Identify which cell holds the provided text, then report its (X, Y) central coordinate. 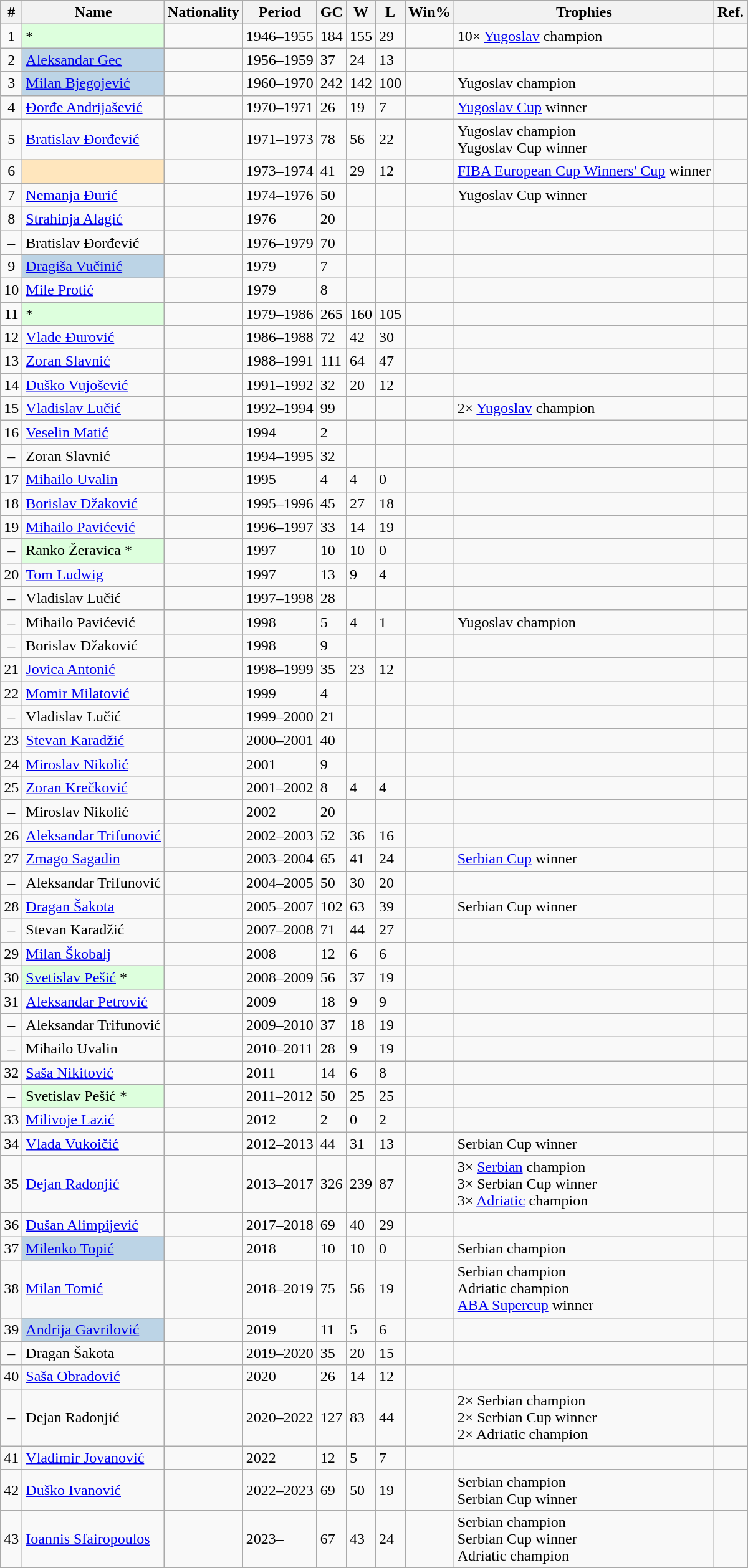
1960–1970 (279, 83)
34 (11, 1144)
83 (360, 1417)
239 (360, 1184)
1986–1988 (279, 338)
38 (11, 1289)
2023– (279, 1539)
Saša Obradović (93, 1377)
Serbian championSerbian Cup winnerAdriatic champion (583, 1539)
2007–2008 (279, 930)
99 (332, 409)
111 (332, 361)
2009–2010 (279, 1025)
242 (332, 83)
184 (332, 36)
70 (332, 242)
17 (11, 480)
102 (332, 906)
1997–1998 (279, 598)
1988–1991 (279, 361)
2022 (279, 1458)
2008 (279, 954)
Aleksandar Gec (93, 60)
Aleksandar Petrović (93, 1001)
1996–1997 (279, 527)
1976 (279, 219)
Milan Škobalj (93, 954)
63 (360, 906)
Nemanja Đurić (93, 195)
2018 (279, 1248)
FIBA European Cup Winners' Cup winner (583, 171)
127 (332, 1417)
142 (360, 83)
2002 (279, 812)
Serbian championAdriatic championABA Supercup winner (583, 1289)
87 (390, 1184)
Serbian championSerbian Cup winner (583, 1490)
Win% (430, 12)
Vladimir Jovanović (93, 1458)
2004–2005 (279, 883)
2019–2020 (279, 1353)
Trophies (583, 12)
Mile Protić (93, 290)
Milenko Topić (93, 1248)
Duško Ivanović (93, 1490)
Ref. (731, 12)
2012 (279, 1120)
2017–2018 (279, 1225)
Ranko Žeravica * (93, 551)
Zoran Krečković (93, 788)
Saša Nikitović (93, 1072)
2008–2009 (279, 977)
2020–2022 (279, 1417)
2003–2004 (279, 859)
47 (390, 361)
2012–2013 (279, 1144)
10× Yugoslav champion (583, 36)
GC (332, 12)
2010–2011 (279, 1048)
1970–1971 (279, 107)
Ioannis Sfairopoulos (93, 1539)
1995 (279, 480)
1999–2000 (279, 717)
Yugoslav championYugoslav Cup winner (583, 140)
1994–1995 (279, 456)
W (360, 12)
2020 (279, 1377)
Zmago Sagadin (93, 859)
2× Yugoslav champion (583, 409)
2018–2019 (279, 1289)
1994 (279, 432)
1995–1996 (279, 503)
65 (332, 859)
2011–2012 (279, 1096)
2019 (279, 1329)
2001 (279, 764)
75 (332, 1289)
Dušan Alimpijević (93, 1225)
45 (332, 503)
105 (390, 313)
Momir Milatović (93, 693)
Strahinja Alagić (93, 219)
71 (332, 930)
1971–1973 (279, 140)
155 (360, 36)
2001–2002 (279, 788)
L (390, 12)
1998–1999 (279, 669)
52 (332, 835)
Veselin Matić (93, 432)
2013–2017 (279, 1184)
2005–2007 (279, 906)
Jovica Antonić (93, 669)
Nationality (204, 12)
3 (11, 83)
1991–1992 (279, 385)
78 (332, 140)
2000–2001 (279, 741)
1946–1955 (279, 36)
67 (332, 1539)
64 (360, 361)
265 (332, 313)
Andrija Gavrilović (93, 1329)
1976–1979 (279, 242)
2009 (279, 1001)
Milan Tomić (93, 1289)
Dragiša Vučinić (93, 266)
2011 (279, 1072)
2022–2023 (279, 1490)
1973–1974 (279, 171)
Tom Ludwig (93, 574)
Duško Vujošević (93, 385)
1974–1976 (279, 195)
326 (332, 1184)
160 (360, 313)
Milivoje Lazić (93, 1120)
100 (390, 83)
72 (332, 338)
1956–1959 (279, 60)
Name (93, 12)
1992–1994 (279, 409)
Vlade Đurović (93, 338)
Period (279, 12)
1979–1986 (279, 313)
Đorđe Andrijašević (93, 107)
1999 (279, 693)
Serbian champion (583, 1248)
2× Serbian champion2× Serbian Cup winner2× Adriatic champion (583, 1417)
Milan Bjegojević (93, 83)
3× Serbian champion3× Serbian Cup winner3× Adriatic champion (583, 1184)
# (11, 12)
2002–2003 (279, 835)
Vlada Vukoičić (93, 1144)
